Extract the [X, Y] coordinate from the center of the cell holding the provided text.  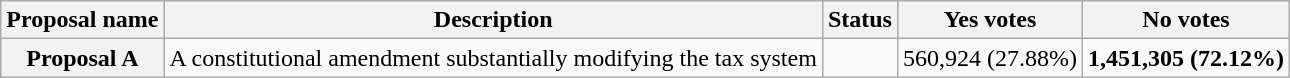
Description [493, 20]
Yes votes [990, 20]
Proposal A [82, 58]
A constitutional amendment substantially modifying the tax system [493, 58]
Proposal name [82, 20]
No votes [1186, 20]
560,924 (27.88%) [990, 58]
Status [860, 20]
1,451,305 (72.12%) [1186, 58]
